Determine the [x, y] coordinate at the center of the cell enclosing the given text.  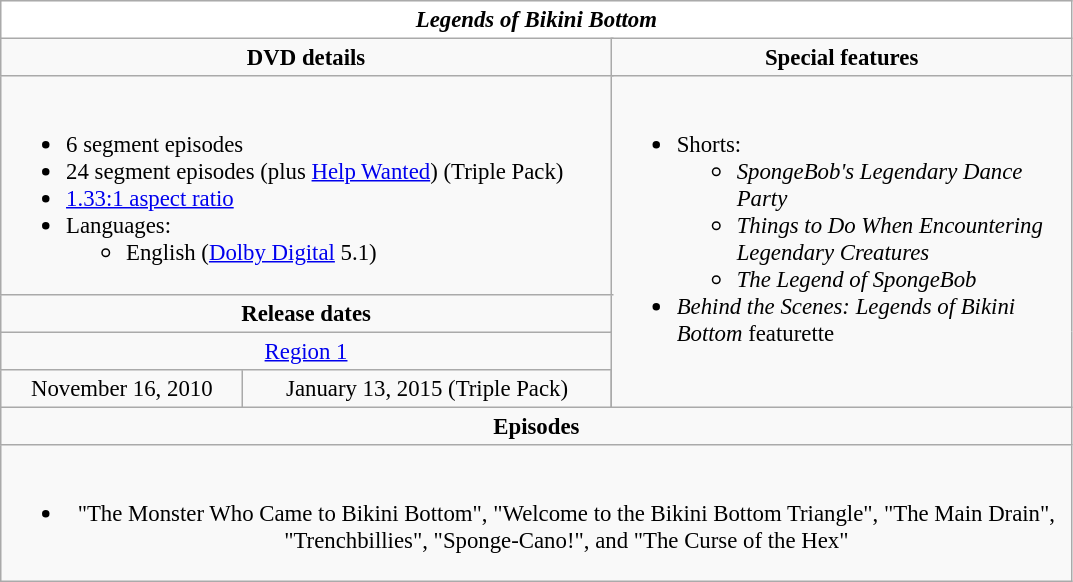
Legends of Bikini Bottom [536, 20]
Episodes [536, 426]
November 16, 2010 [122, 388]
Release dates [306, 313]
January 13, 2015 (Triple Pack) [428, 388]
6 segment episodes24 segment episodes (plus Help Wanted) (Triple Pack)1.33:1 aspect ratioLanguages:English (Dolby Digital 5.1) [306, 185]
Special features [842, 58]
DVD details [306, 58]
Region 1 [306, 351]
